Provide the (x, y) coordinate of the cell's center where the given text is located.  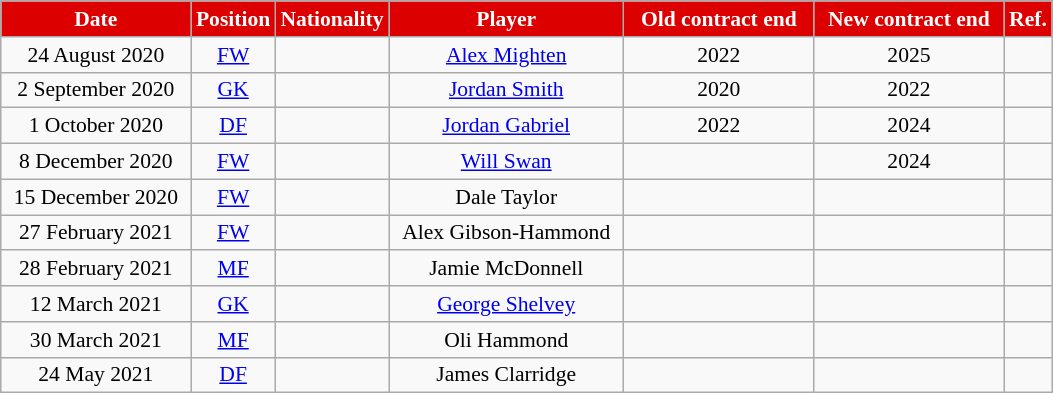
Date (96, 19)
2025 (909, 55)
George Shelvey (506, 304)
12 March 2021 (96, 304)
Position (233, 19)
Jordan Smith (506, 90)
Ref. (1028, 19)
2020 (719, 90)
Old contract end (719, 19)
24 May 2021 (96, 375)
Alex Gibson-Hammond (506, 233)
Jordan Gabriel (506, 126)
Nationality (332, 19)
Player (506, 19)
New contract end (909, 19)
8 December 2020 (96, 162)
24 August 2020 (96, 55)
James Clarridge (506, 375)
27 February 2021 (96, 233)
28 February 2021 (96, 269)
1 October 2020 (96, 126)
2 September 2020 (96, 90)
Will Swan (506, 162)
15 December 2020 (96, 197)
Dale Taylor (506, 197)
Oli Hammond (506, 340)
Jamie McDonnell (506, 269)
Alex Mighten (506, 55)
30 March 2021 (96, 340)
